Determine the (X, Y) coordinate at the center of the cell enclosing the given text.  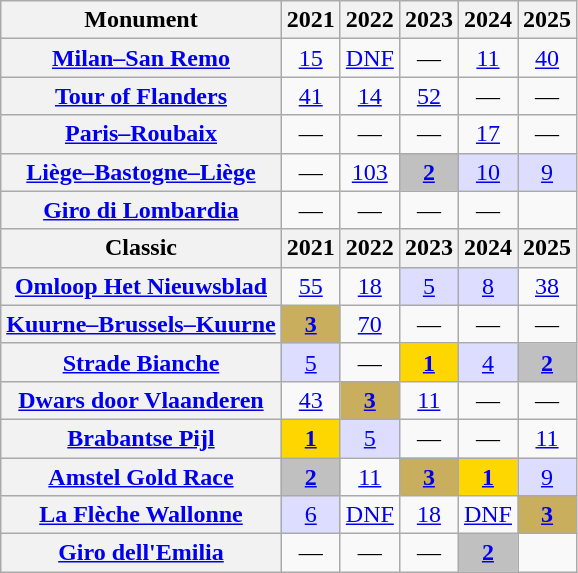
43 (310, 400)
103 (370, 172)
52 (428, 96)
17 (488, 134)
70 (370, 324)
Strade Bianche (141, 362)
Omloop Het Nieuwsblad (141, 286)
40 (548, 58)
Giro dell'Emilia (141, 553)
Kuurne–Brussels–Kuurne (141, 324)
Tour of Flanders (141, 96)
Amstel Gold Race (141, 477)
55 (310, 286)
38 (548, 286)
15 (310, 58)
6 (310, 515)
4 (488, 362)
La Flèche Wallonne (141, 515)
Giro di Lombardia (141, 210)
Paris–Roubaix (141, 134)
Milan–San Remo (141, 58)
Monument (141, 20)
10 (488, 172)
8 (488, 286)
Brabantse Pijl (141, 438)
Classic (141, 248)
41 (310, 96)
Liège–Bastogne–Liège (141, 172)
14 (370, 96)
Dwars door Vlaanderen (141, 400)
